Output the (x, y) coordinate of the center of the cell containing the given text.  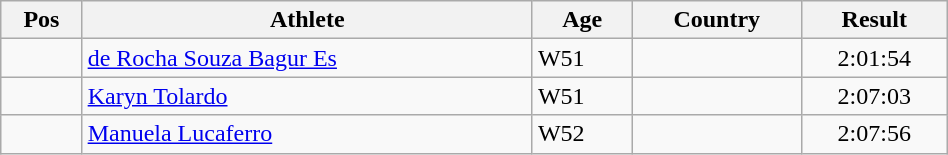
Manuela Lucaferro (307, 134)
2:07:56 (874, 134)
2:01:54 (874, 58)
de Rocha Souza Bagur Es (307, 58)
Pos (42, 20)
Country (716, 20)
W52 (582, 134)
Athlete (307, 20)
Karyn Tolardo (307, 96)
2:07:03 (874, 96)
Result (874, 20)
Age (582, 20)
